Locate the cell with the specified text and output its (x, y) center coordinate. 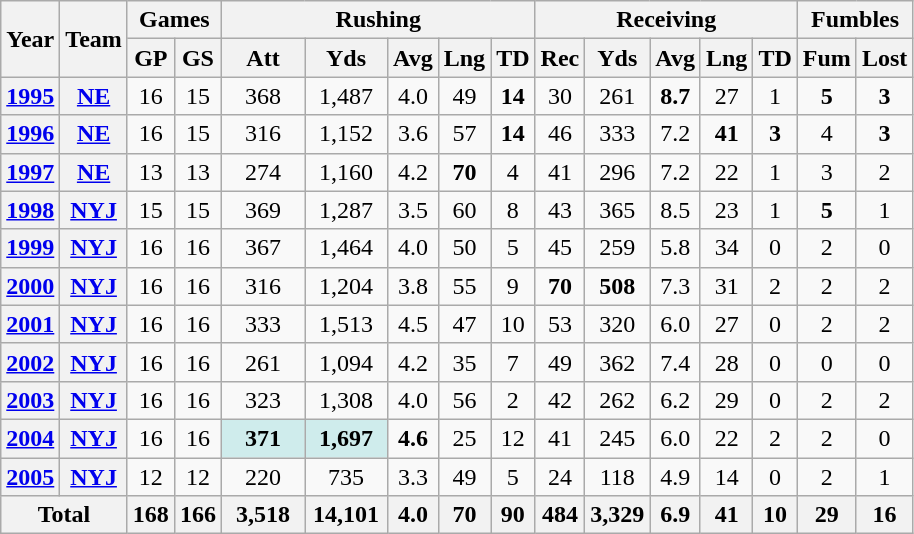
1,160 (346, 172)
Rushing (378, 20)
43 (560, 210)
Team (94, 39)
508 (618, 286)
50 (464, 248)
28 (726, 362)
57 (464, 134)
31 (726, 286)
53 (560, 324)
7 (513, 362)
1,487 (346, 96)
296 (618, 172)
42 (560, 400)
368 (262, 96)
4.5 (414, 324)
3.3 (414, 477)
1997 (30, 172)
2000 (30, 286)
3.5 (414, 210)
Rec (560, 58)
90 (513, 515)
2001 (30, 324)
Games (174, 20)
168 (150, 515)
7.4 (676, 362)
2002 (30, 362)
46 (560, 134)
55 (464, 286)
362 (618, 362)
220 (262, 477)
25 (464, 438)
35 (464, 362)
1,308 (346, 400)
1996 (30, 134)
Lost (884, 58)
259 (618, 248)
118 (618, 477)
1,464 (346, 248)
Fum (826, 58)
GS (198, 58)
484 (560, 515)
56 (464, 400)
371 (262, 438)
Att (262, 58)
1,287 (346, 210)
1,204 (346, 286)
369 (262, 210)
1995 (30, 96)
8 (513, 210)
6.9 (676, 515)
365 (618, 210)
30 (560, 96)
47 (464, 324)
3.6 (414, 134)
4.6 (414, 438)
1998 (30, 210)
2003 (30, 400)
166 (198, 515)
1,094 (346, 362)
8.5 (676, 210)
1,697 (346, 438)
323 (262, 400)
Receiving (666, 20)
8.7 (676, 96)
Fumbles (854, 20)
3,518 (262, 515)
6.2 (676, 400)
34 (726, 248)
2005 (30, 477)
1,513 (346, 324)
735 (346, 477)
23 (726, 210)
3.8 (414, 286)
367 (262, 248)
Year (30, 39)
45 (560, 248)
GP (150, 58)
274 (262, 172)
2004 (30, 438)
320 (618, 324)
9 (513, 286)
3,329 (618, 515)
5.8 (676, 248)
4.9 (676, 477)
1,152 (346, 134)
1999 (30, 248)
24 (560, 477)
7.3 (676, 286)
60 (464, 210)
245 (618, 438)
Total (64, 515)
262 (618, 400)
14,101 (346, 515)
